Determine the (X, Y) coordinate at the center of the cell enclosing the given text.  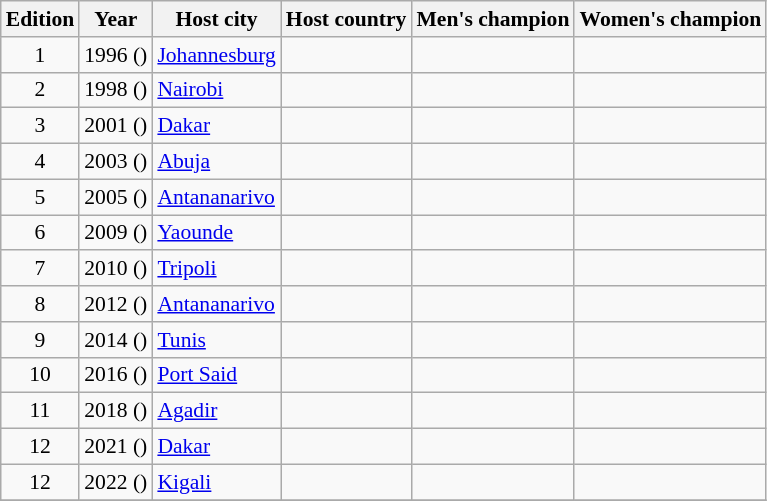
10 (40, 375)
Kigali (216, 482)
Tripoli (216, 269)
Agadir (216, 411)
Year (116, 19)
1 (40, 55)
Host country (346, 19)
2012 () (116, 304)
Johannesburg (216, 55)
1996 () (116, 55)
Yaounde (216, 233)
2009 () (116, 233)
Host city (216, 19)
11 (40, 411)
2022 () (116, 482)
7 (40, 269)
Abuja (216, 162)
3 (40, 126)
9 (40, 340)
Port Said (216, 375)
Edition (40, 19)
2010 () (116, 269)
Tunis (216, 340)
2 (40, 90)
2003 () (116, 162)
6 (40, 233)
4 (40, 162)
1998 () (116, 90)
Women's champion (670, 19)
Nairobi (216, 90)
Men's champion (492, 19)
2021 () (116, 447)
5 (40, 197)
2001 () (116, 126)
2018 () (116, 411)
8 (40, 304)
2005 () (116, 197)
2014 () (116, 340)
2016 () (116, 375)
